Return [x, y] of the center of cell containing provided text 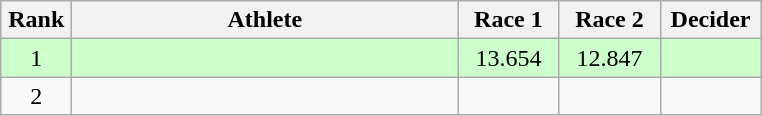
Race 1 [508, 20]
Athlete [265, 20]
Decider [710, 20]
13.654 [508, 58]
Rank [36, 20]
Race 2 [610, 20]
12.847 [610, 58]
2 [36, 96]
1 [36, 58]
